Capture the cell that displays the provided text and extract its [X, Y] central coordinate. 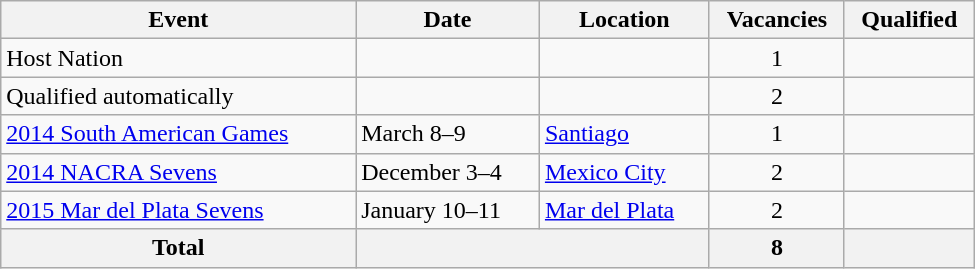
Qualified automatically [178, 96]
Vacancies [776, 20]
8 [776, 248]
2015 Mar del Plata Sevens [178, 210]
Location [624, 20]
December 3–4 [448, 172]
Event [178, 20]
2014 South American Games [178, 134]
Qualified [909, 20]
Santiago [624, 134]
Date [448, 20]
Mar del Plata [624, 210]
2014 NACRA Sevens [178, 172]
Host Nation [178, 58]
Mexico City [624, 172]
Total [178, 248]
March 8–9 [448, 134]
January 10–11 [448, 210]
